Detect which cell encompasses the target text, then output its [x, y] center coordinate. 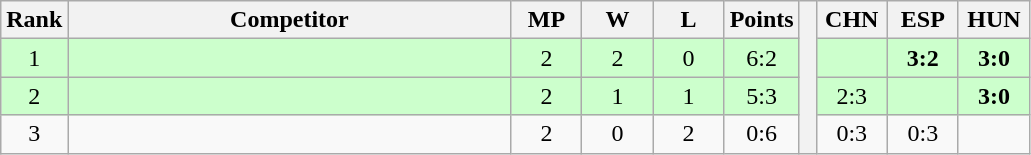
3:2 [922, 58]
3 [34, 134]
CHN [852, 20]
5:3 [762, 96]
HUN [994, 20]
Points [762, 20]
6:2 [762, 58]
0:6 [762, 134]
W [618, 20]
L [688, 20]
Competitor [290, 20]
MP [546, 20]
2:3 [852, 96]
Rank [34, 20]
ESP [922, 20]
